Locate the cell with the specified text and output its [X, Y] center coordinate. 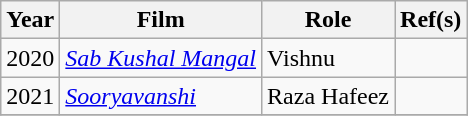
Film [161, 20]
Ref(s) [431, 20]
2021 [30, 96]
Year [30, 20]
Raza Hafeez [328, 96]
Vishnu [328, 58]
Sab Kushal Mangal [161, 58]
Role [328, 20]
2020 [30, 58]
Sooryavanshi [161, 96]
